From the cell containing the given text, extract its center point as (x, y) coordinate. 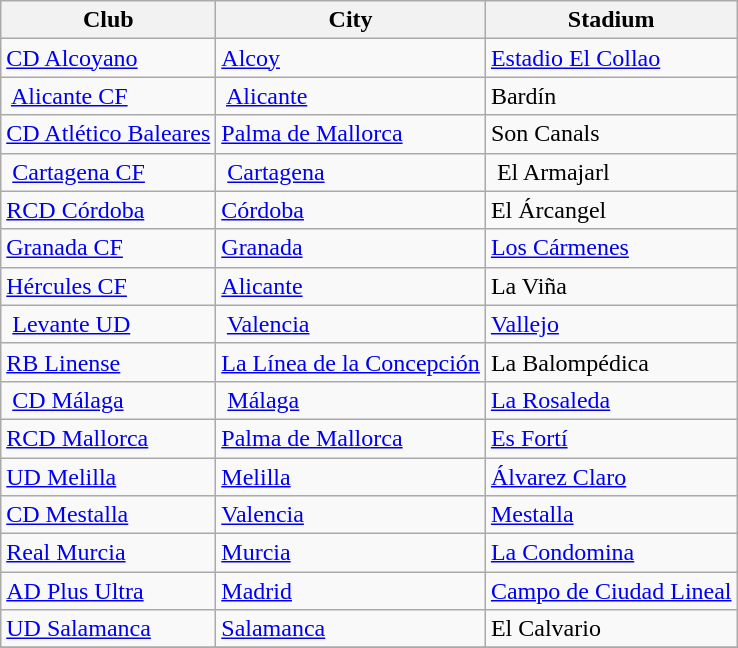
UD Melilla (108, 477)
AD Plus Ultra (108, 591)
Real Murcia (108, 553)
Salamanca (351, 629)
Alcoy (351, 58)
CD Alcoyano (108, 58)
El Armajarl (611, 172)
Málaga (351, 400)
Murcia (351, 553)
Granada CF (108, 248)
Levante UD (108, 324)
Bardín (611, 96)
City (351, 20)
Madrid (351, 591)
Granada (351, 248)
La Viña (611, 286)
Stadium (611, 20)
Es Fortí (611, 438)
El Calvario (611, 629)
CD Atlético Baleares (108, 134)
La Rosaleda (611, 400)
RCD Mallorca (108, 438)
Álvarez Claro (611, 477)
Cartagena (351, 172)
Estadio El Collao (611, 58)
CD Málaga (108, 400)
Alicante CF (108, 96)
La Condomina (611, 553)
Los Cármenes (611, 248)
La Balompédica (611, 362)
UD Salamanca (108, 629)
CD Mestalla (108, 515)
Cartagena CF (108, 172)
Vallejo (611, 324)
Son Canals (611, 134)
El Árcangel (611, 210)
La Línea de la Concepción (351, 362)
Club (108, 20)
Hércules CF (108, 286)
Melilla (351, 477)
Mestalla (611, 515)
Campo de Ciudad Lineal (611, 591)
Córdoba (351, 210)
RCD Córdoba (108, 210)
RB Linense (108, 362)
